Return the [x, y] coordinate for the center point of the cell that contains the specified text.  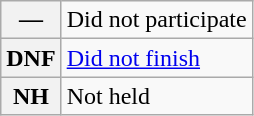
NH [31, 96]
— [31, 20]
DNF [31, 58]
Did not finish [156, 58]
Not held [156, 96]
Did not participate [156, 20]
